Scan for the cell matching the given text and deliver its (X, Y) coordinate at center. 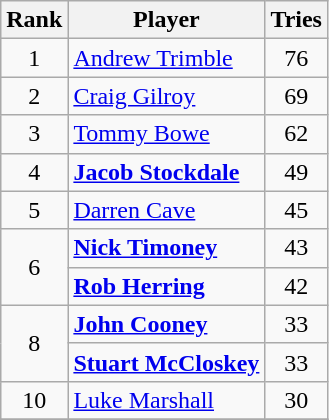
5 (34, 210)
Darren Cave (166, 210)
8 (34, 343)
John Cooney (166, 324)
Player (166, 20)
3 (34, 134)
Tommy Bowe (166, 134)
10 (34, 400)
69 (296, 96)
30 (296, 400)
Craig Gilroy (166, 96)
4 (34, 172)
1 (34, 58)
49 (296, 172)
Rank (34, 20)
62 (296, 134)
43 (296, 248)
42 (296, 286)
76 (296, 58)
Stuart McCloskey (166, 362)
45 (296, 210)
6 (34, 267)
Nick Timoney (166, 248)
Andrew Trimble (166, 58)
Tries (296, 20)
Jacob Stockdale (166, 172)
Luke Marshall (166, 400)
Rob Herring (166, 286)
2 (34, 96)
